Capture the cell that displays the provided text and extract its (X, Y) central coordinate. 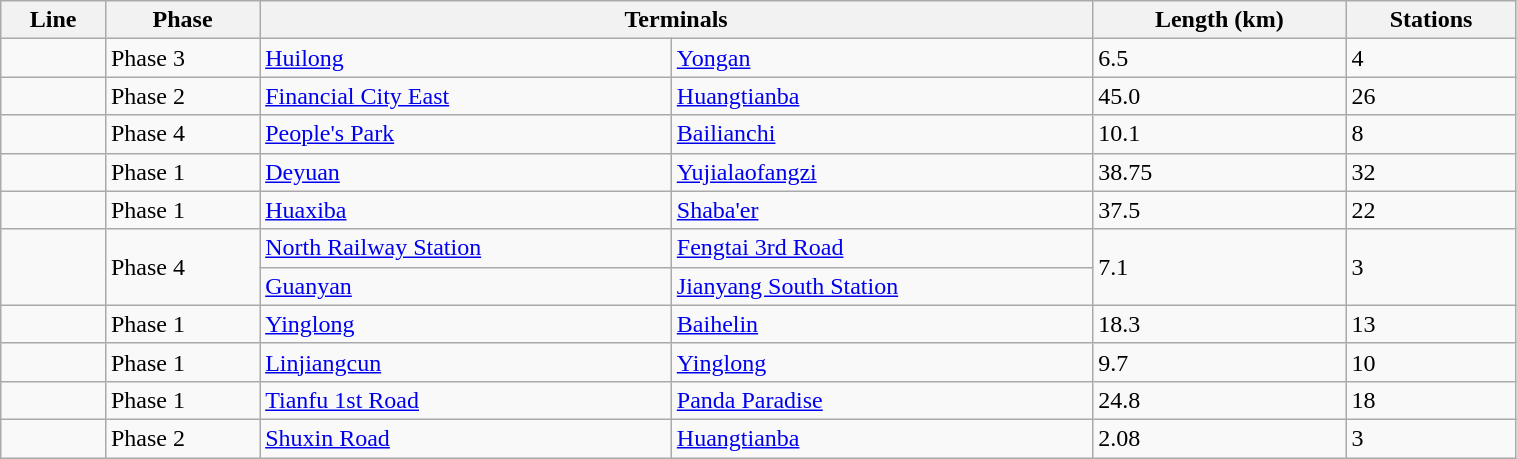
45.0 (1220, 96)
Baihelin (882, 324)
9.7 (1220, 362)
Guanyan (466, 286)
Panda Paradise (882, 400)
24.8 (1220, 400)
Yongan (882, 58)
7.1 (1220, 267)
37.5 (1220, 210)
26 (1431, 96)
Stations (1431, 20)
Financial City East (466, 96)
Terminals (676, 20)
North Railway Station (466, 248)
Phase 3 (182, 58)
6.5 (1220, 58)
Length (km) (1220, 20)
Yujialaofangzi (882, 172)
Jianyang South Station (882, 286)
2.08 (1220, 438)
Phase (182, 20)
10 (1431, 362)
Bailianchi (882, 134)
Tianfu 1st Road (466, 400)
Line (54, 20)
38.75 (1220, 172)
Huaxiba (466, 210)
13 (1431, 324)
10.1 (1220, 134)
4 (1431, 58)
Huilong (466, 58)
People's Park (466, 134)
32 (1431, 172)
Fengtai 3rd Road (882, 248)
18 (1431, 400)
18.3 (1220, 324)
8 (1431, 134)
Shaba'er (882, 210)
Shuxin Road (466, 438)
22 (1431, 210)
Deyuan (466, 172)
Linjiangcun (466, 362)
